Provide the [X, Y] coordinate of the cell's center where the given text is located.  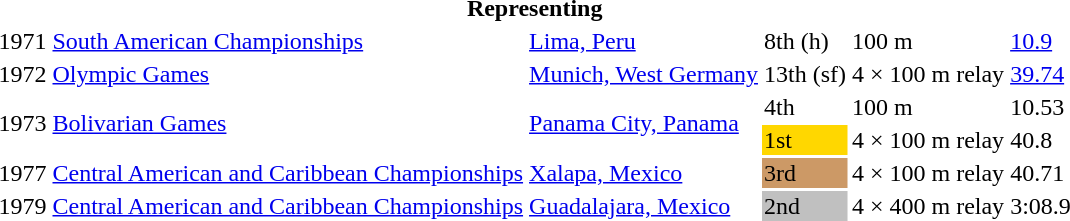
13th (sf) [804, 74]
Bolivarian Games [288, 124]
3rd [804, 173]
4th [804, 107]
Panama City, Panama [644, 124]
2nd [804, 206]
Guadalajara, Mexico [644, 206]
4 × 400 m relay [928, 206]
Munich, West Germany [644, 74]
Olympic Games [288, 74]
South American Championships [288, 41]
Xalapa, Mexico [644, 173]
Lima, Peru [644, 41]
8th (h) [804, 41]
1st [804, 140]
